Extract the (X, Y) coordinate from the center of the cell holding the provided text.  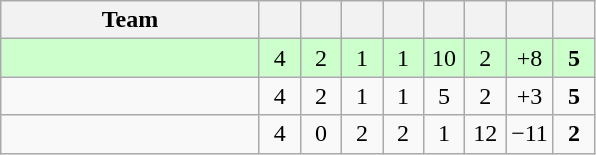
0 (320, 134)
12 (486, 134)
+3 (530, 96)
−11 (530, 134)
+8 (530, 58)
10 (444, 58)
Team (130, 20)
